Output the (X, Y) coordinate of the center of the cell containing the given text.  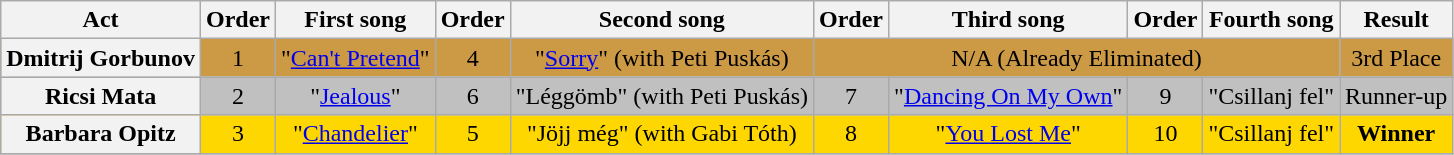
"Sorry" (with Peti Puskás) (662, 58)
Barbara Opitz (101, 134)
Third song (1008, 20)
Result (1396, 20)
7 (852, 96)
9 (1166, 96)
6 (472, 96)
N/A (Already Eliminated) (1077, 58)
First song (356, 20)
"Jöjj még" (with Gabi Tóth) (662, 134)
"Can't Pretend" (356, 58)
"You Lost Me" (1008, 134)
Winner (1396, 134)
Ricsi Mata (101, 96)
Fourth song (1272, 20)
"Léggömb" (with Peti Puskás) (662, 96)
"Jealous" (356, 96)
3 (238, 134)
Act (101, 20)
Runner-up (1396, 96)
10 (1166, 134)
5 (472, 134)
8 (852, 134)
"Chandelier" (356, 134)
Second song (662, 20)
4 (472, 58)
3rd Place (1396, 58)
2 (238, 96)
"Dancing On My Own" (1008, 96)
1 (238, 58)
Dmitrij Gorbunov (101, 58)
